Find where the given text appears and provide that cell's center as [X, Y] coordinate. 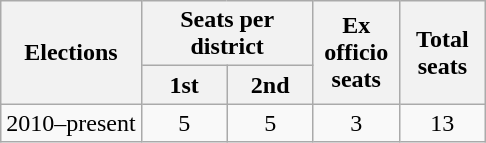
13 [442, 123]
3 [356, 123]
Elections [71, 52]
2nd [270, 85]
Total seats [442, 52]
Seats per district [227, 34]
2010–present [71, 123]
Ex officio seats [356, 52]
1st [184, 85]
